Capture the cell that displays the provided text and extract its [X, Y] central coordinate. 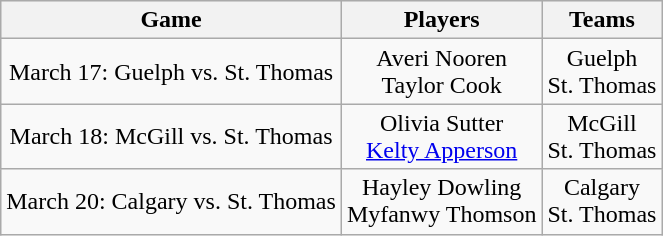
Game [172, 20]
Averi NoorenTaylor Cook [442, 72]
Hayley DowlingMyfanwy Thomson [442, 202]
March 17: Guelph vs. St. Thomas [172, 72]
March 20: Calgary vs. St. Thomas [172, 202]
CalgarySt. Thomas [602, 202]
March 18: McGill vs. St. Thomas [172, 136]
Teams [602, 20]
Olivia SutterKelty Apperson [442, 136]
McGillSt. Thomas [602, 136]
Players [442, 20]
GuelphSt. Thomas [602, 72]
